Return the [x, y] coordinate for the center point of the cell that contains the specified text.  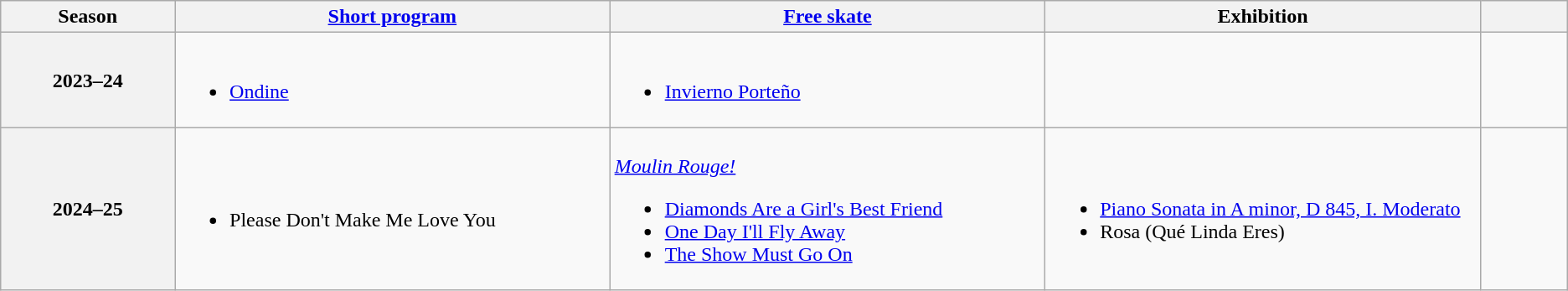
2023–24 [88, 81]
Piano Sonata in A minor, D 845, I. Moderato Rosa (Qué Linda Eres) [1263, 209]
Season [88, 17]
Please Don't Make Me Love You [393, 209]
Moulin Rouge!Diamonds Are a Girl's Best FriendOne Day I'll Fly Away The Show Must Go On [828, 209]
2024–25 [88, 209]
Exhibition [1263, 17]
Free skate [828, 17]
Invierno Porteño [828, 81]
Ondine [393, 81]
Short program [393, 17]
